Output the [X, Y] coordinate of the center of the cell containing the given text.  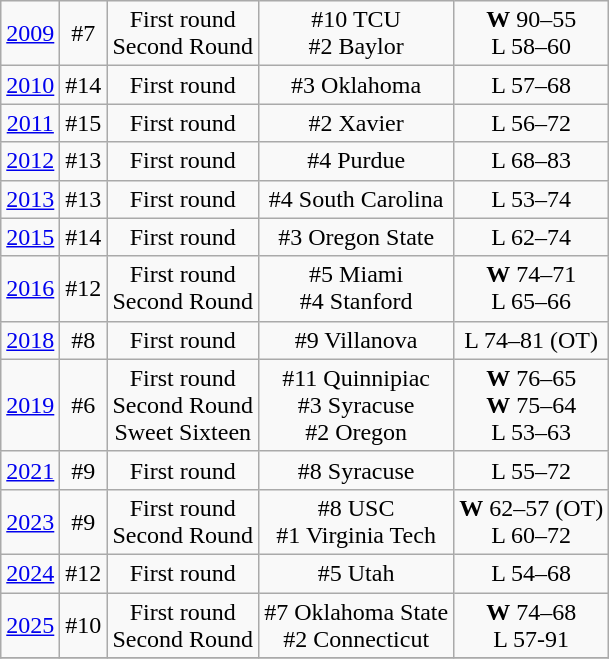
#11 Quinnipiac #3 Syracuse #2 Oregon [356, 405]
2018 [30, 340]
#4 South Carolina [356, 199]
L 62–74 [532, 237]
L 74–81 (OT) [532, 340]
2023 [30, 522]
L 53–74 [532, 199]
#3 Oklahoma [356, 85]
#15 [84, 123]
#3 Oregon State [356, 237]
L 68–83 [532, 161]
W 76–65 W 75–64 L 53–63 [532, 405]
#6 [84, 405]
2024 [30, 573]
L 57–68 [532, 85]
#2 Xavier [356, 123]
#5 Utah [356, 573]
2012 [30, 161]
2010 [30, 85]
2015 [30, 237]
2011 [30, 123]
#8 USC #1 Virginia Tech [356, 522]
W 62–57 (OT) L 60–72 [532, 522]
L 56–72 [532, 123]
#10 TCU #2 Baylor [356, 34]
W 74–71 L 65–66 [532, 288]
#7 [84, 34]
#9 Villanova [356, 340]
#10 [84, 624]
#7 Oklahoma State #2 Connecticut [356, 624]
2009 [30, 34]
2025 [30, 624]
L 55–72 [532, 470]
2019 [30, 405]
2013 [30, 199]
2016 [30, 288]
2021 [30, 470]
#5 Miami #4 Stanford [356, 288]
First round Second Round Sweet Sixteen [183, 405]
L 54–68 [532, 573]
#8 Syracuse [356, 470]
#8 [84, 340]
#4 Purdue [356, 161]
W 90–55 L 58–60 [532, 34]
W 74–68 L 57-91 [532, 624]
